Scan for the cell matching the given text and deliver its [x, y] coordinate at center. 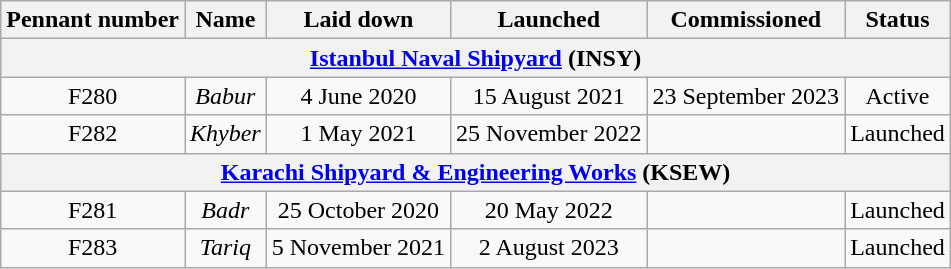
Status [898, 20]
Pennant number [93, 20]
F282 [93, 134]
2 August 2023 [549, 248]
Khyber [225, 134]
20 May 2022 [549, 210]
23 September 2023 [746, 96]
F281 [93, 210]
5 November 2021 [358, 248]
25 October 2020 [358, 210]
Name [225, 20]
Laid down [358, 20]
Commissioned [746, 20]
Istanbul Naval Shipyard (INSY) [476, 58]
F280 [93, 96]
Karachi Shipyard & Engineering Works (KSEW) [476, 172]
F283 [93, 248]
4 June 2020 [358, 96]
Active [898, 96]
25 November 2022 [549, 134]
Babur [225, 96]
1 May 2021 [358, 134]
Badr [225, 210]
15 August 2021 [549, 96]
Tariq [225, 248]
